Output the (X, Y) coordinate of the center of the cell containing the given text.  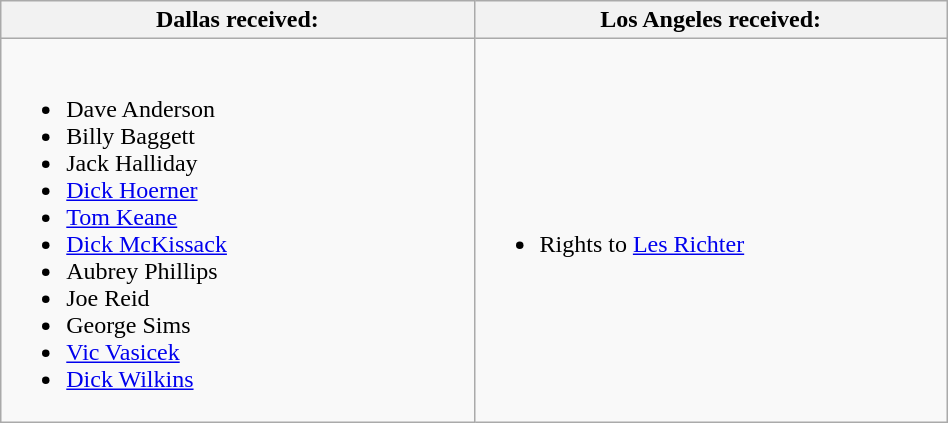
Dallas received: (238, 20)
Dave Anderson Billy Baggett Jack Halliday Dick Hoerner Tom Keane Dick McKissack Aubrey Phillips Joe Reid George Sims Vic Vasicek Dick Wilkins (238, 230)
Los Angeles received: (710, 20)
Rights to Les Richter (710, 230)
